Identify which cell holds the provided text, then report its [x, y] central coordinate. 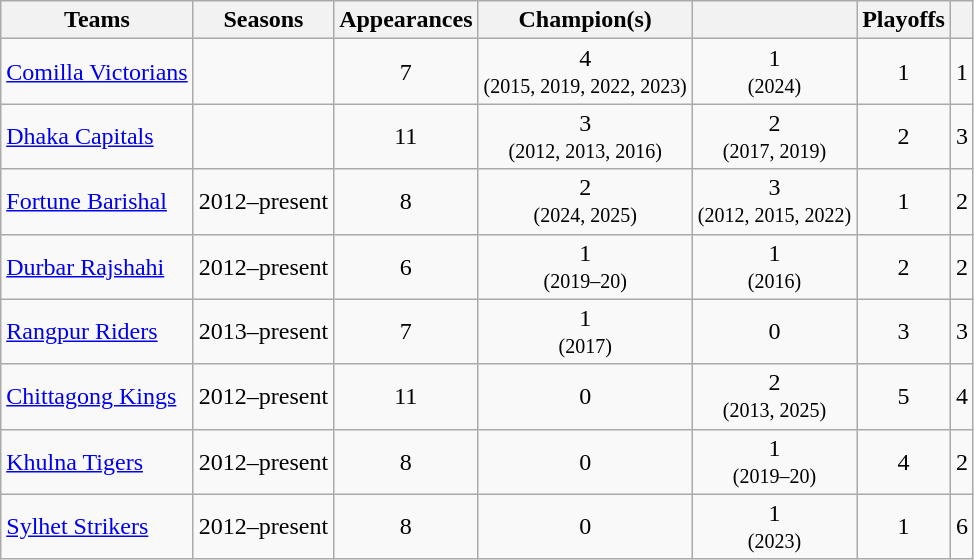
1(2016) [774, 266]
Playoffs [904, 20]
Durbar Rajshahi [97, 266]
Khulna Tigers [97, 462]
3(2012, 2013, 2016) [585, 136]
4(2015, 2019, 2022, 2023) [585, 72]
Appearances [406, 20]
1(2023) [774, 526]
5 [904, 396]
Champion(s) [585, 20]
1(2024) [774, 72]
Rangpur Riders [97, 332]
1(2017) [585, 332]
Chittagong Kings [97, 396]
3(2012, 2015, 2022) [774, 202]
Seasons [263, 20]
Teams [97, 20]
2(2013, 2025) [774, 396]
2(2017, 2019) [774, 136]
Fortune Barishal [97, 202]
Sylhet Strikers [97, 526]
Comilla Victorians [97, 72]
Dhaka Capitals [97, 136]
2(2024, 2025) [585, 202]
2013–present [263, 332]
